Determine the (x, y) coordinate at the center of the cell enclosing the given text.  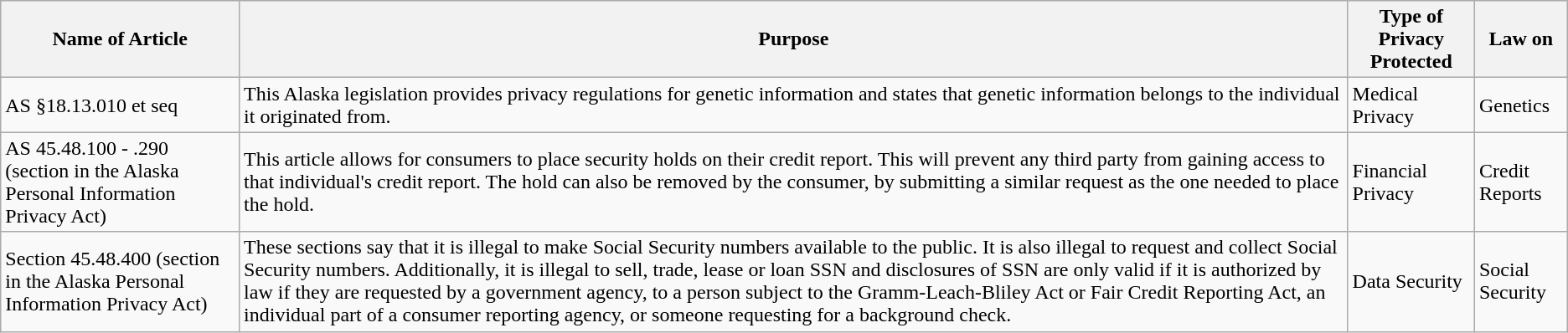
Law on (1521, 39)
Purpose (794, 39)
AS 45.48.100 - .290 (section in the Alaska Personal Information Privacy Act) (121, 182)
Financial Privacy (1411, 182)
AS §18.13.010 et seq (121, 105)
Type of Privacy Protected (1411, 39)
Data Security (1411, 281)
Genetics (1521, 105)
Credit Reports (1521, 182)
Social Security (1521, 281)
Name of Article (121, 39)
Section 45.48.400 (section in the Alaska Personal Information Privacy Act) (121, 281)
Medical Privacy (1411, 105)
